Return the [x, y] coordinate for the center point of the cell that contains the specified text.  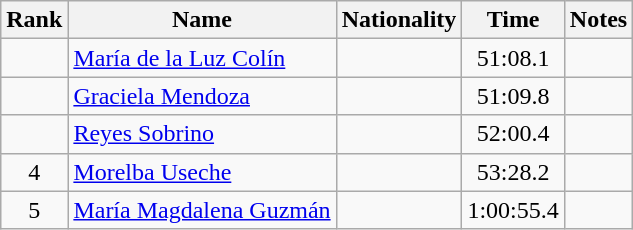
Graciela Mendoza [202, 96]
53:28.2 [513, 172]
Morelba Useche [202, 172]
51:09.8 [513, 96]
51:08.1 [513, 58]
Notes [598, 20]
María Magdalena Guzmán [202, 210]
Time [513, 20]
5 [34, 210]
4 [34, 172]
Reyes Sobrino [202, 134]
1:00:55.4 [513, 210]
Rank [34, 20]
María de la Luz Colín [202, 58]
Nationality [399, 20]
Name [202, 20]
52:00.4 [513, 134]
